From the cell containing the given text, extract its center point as [x, y] coordinate. 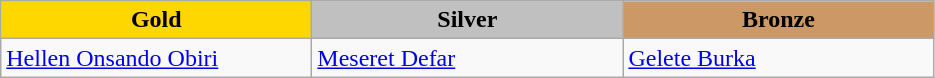
Bronze [778, 20]
Hellen Onsando Obiri [156, 58]
Silver [468, 20]
Gelete Burka [778, 58]
Gold [156, 20]
Meseret Defar [468, 58]
